Pinpoint the cell where the given text exists, returning its (x, y) midpoint coordinate. 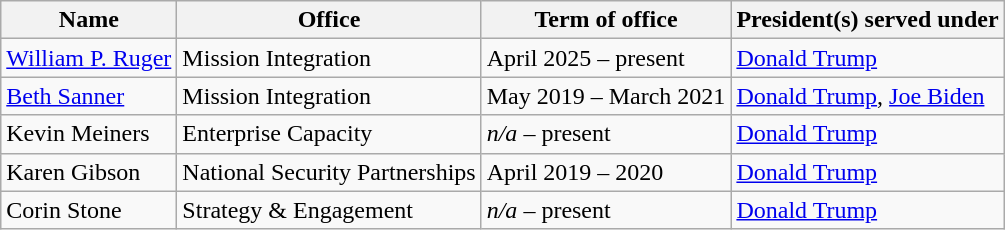
Beth Sanner (89, 96)
Office (329, 20)
William P. Ruger (89, 58)
Name (89, 20)
National Security Partnerships (329, 172)
April 2019 – 2020 (606, 172)
Karen Gibson (89, 172)
Strategy & Engagement (329, 210)
President(s) served under (868, 20)
Enterprise Capacity (329, 134)
Term of office (606, 20)
May 2019 – March 2021 (606, 96)
Corin Stone (89, 210)
Donald Trump, Joe Biden (868, 96)
Kevin Meiners (89, 134)
April 2025 – present (606, 58)
